Detect which cell encompasses the target text, then output its (X, Y) center coordinate. 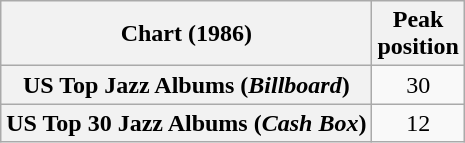
12 (418, 123)
US Top Jazz Albums (Billboard) (186, 85)
Peakposition (418, 34)
US Top 30 Jazz Albums (Cash Box) (186, 123)
30 (418, 85)
Chart (1986) (186, 34)
